Provide the [X, Y] coordinate of the cell's center where the given text is located.  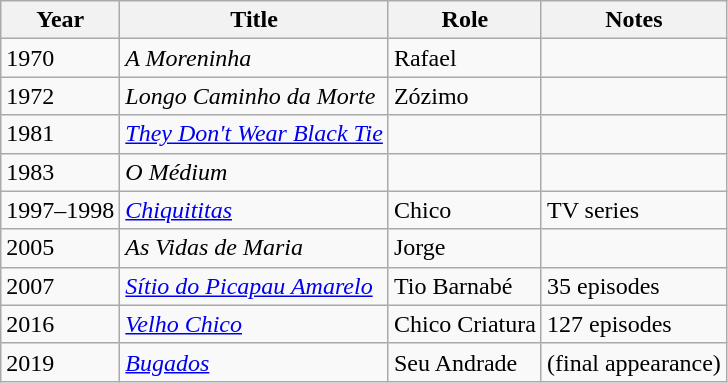
Notes [634, 20]
TV series [634, 210]
Rafael [464, 58]
Velho Chico [254, 324]
O Médium [254, 172]
2019 [60, 362]
Title [254, 20]
Bugados [254, 362]
Seu Andrade [464, 362]
As Vidas de Maria [254, 248]
A Moreninha [254, 58]
Tio Barnabé [464, 286]
1997–1998 [60, 210]
2016 [60, 324]
1972 [60, 96]
Chico Criatura [464, 324]
1983 [60, 172]
Chiquititas [254, 210]
Year [60, 20]
Longo Caminho da Morte [254, 96]
1981 [60, 134]
Role [464, 20]
Sítio do Picapau Amarelo [254, 286]
They Don't Wear Black Tie [254, 134]
35 episodes [634, 286]
(final appearance) [634, 362]
Chico [464, 210]
127 episodes [634, 324]
Zózimo [464, 96]
Jorge [464, 248]
2005 [60, 248]
1970 [60, 58]
2007 [60, 286]
